Pinpoint the cell where the given text exists, returning its [x, y] midpoint coordinate. 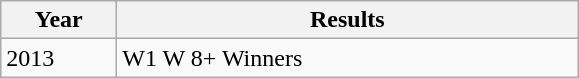
Results [348, 20]
2013 [59, 58]
Year [59, 20]
W1 W 8+ Winners [348, 58]
